Scan for the cell matching the given text and deliver its (x, y) coordinate at center. 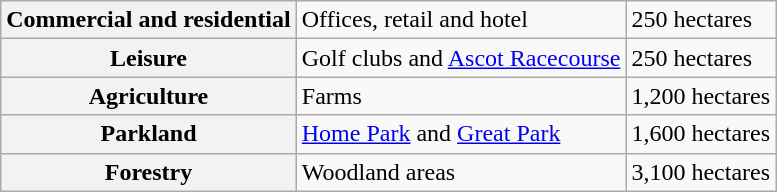
Home Park and Great Park (461, 134)
Forestry (149, 172)
Parkland (149, 134)
3,100 hectares (701, 172)
Commercial and residential (149, 20)
Offices, retail and hotel (461, 20)
Woodland areas (461, 172)
Leisure (149, 58)
Farms (461, 96)
1,200 hectares (701, 96)
Golf clubs and Ascot Racecourse (461, 58)
Agriculture (149, 96)
1,600 hectares (701, 134)
